For the text-containing cell, return its midpoint in [x, y] coordinate format. 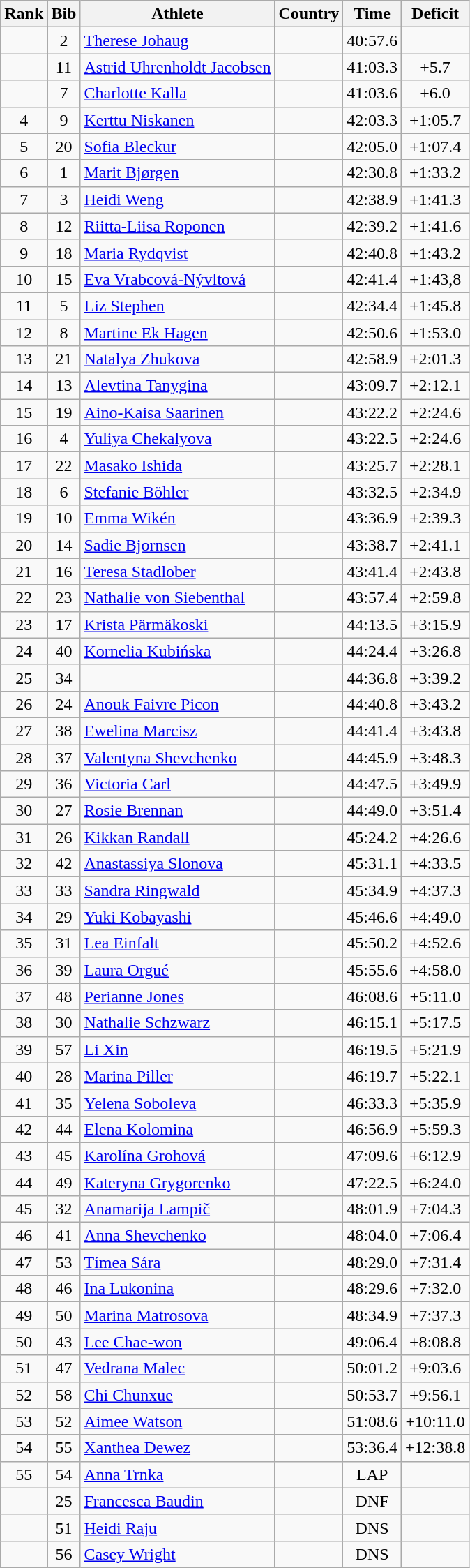
Country [309, 14]
+6.0 [435, 94]
+9:56.1 [435, 1395]
41:03.6 [372, 94]
48:29.0 [372, 1262]
+5:59.3 [435, 1129]
46:19.7 [372, 1076]
Sadie Bjornsen [177, 545]
+1:33.2 [435, 173]
DNF [372, 1501]
Casey Wright [177, 1554]
Rank [24, 14]
3 [64, 200]
42:39.2 [372, 226]
+1:45.8 [435, 306]
40:57.6 [372, 40]
Kikkan Randall [177, 837]
Yuki Kobayashi [177, 917]
+5:21.9 [435, 1050]
+1:05.7 [435, 120]
Ewelina Marcisz [177, 731]
+3:15.9 [435, 625]
Liz Stephen [177, 306]
Vedrana Malec [177, 1368]
45:31.1 [372, 864]
+12:38.8 [435, 1448]
Tímea Sára [177, 1262]
Emma Wikén [177, 518]
+1:41.6 [435, 226]
Kornelia Kubińska [177, 651]
+2:01.3 [435, 359]
+5.7 [435, 67]
+7:32.0 [435, 1289]
Anna Trnka [177, 1474]
+4:37.3 [435, 890]
LAP [372, 1474]
43:22.2 [372, 412]
Valentyna Shevchenko [177, 757]
+3:43.8 [435, 731]
2 [64, 40]
43:57.4 [372, 598]
44:47.5 [372, 784]
+3:49.9 [435, 784]
Masako Ishida [177, 465]
+3:26.8 [435, 651]
Lea Einfalt [177, 943]
+2:28.1 [435, 465]
Yuliya Chekalyova [177, 439]
51:08.6 [372, 1421]
Anastassiya Slonova [177, 864]
Victoria Carl [177, 784]
47:09.6 [372, 1156]
46:33.3 [372, 1103]
Maria Rydqvist [177, 253]
+2:39.3 [435, 518]
Krista Pärmäkoski [177, 625]
43:09.7 [372, 386]
41:03.3 [372, 67]
+7:31.4 [435, 1262]
50:01.2 [372, 1368]
+4:58.0 [435, 970]
Laura Orgué [177, 970]
43:25.7 [372, 465]
+4:49.0 [435, 917]
Astrid Uhrenholdt Jacobsen [177, 67]
44:24.4 [372, 651]
46:15.1 [372, 1023]
43:41.4 [372, 572]
Martine Ek Hagen [177, 333]
+5:22.1 [435, 1076]
Charlotte Kalla [177, 94]
+3:39.2 [435, 678]
Sandra Ringwald [177, 890]
42:58.9 [372, 359]
44:36.8 [372, 678]
Heidi Raju [177, 1528]
50:53.7 [372, 1395]
Kerttu Niskanen [177, 120]
+2:12.1 [435, 386]
+1:43,8 [435, 279]
44:45.9 [372, 757]
42:38.9 [372, 200]
Stefanie Böhler [177, 492]
Sofia Bleckur [177, 147]
Anna Shevchenko [177, 1236]
Yelena Soboleva [177, 1103]
+7:37.3 [435, 1315]
Therese Johaug [177, 40]
+6:12.9 [435, 1156]
Nathalie Schzwarz [177, 1023]
Francesca Baudin [177, 1501]
46:19.5 [372, 1050]
Li Xin [177, 1050]
Heidi Weng [177, 200]
Athlete [177, 14]
Rosie Brennan [177, 811]
+9:03.6 [435, 1368]
42:05.0 [372, 147]
Marit Bjørgen [177, 173]
+2:34.9 [435, 492]
+1:43.2 [435, 253]
Natalya Zhukova [177, 359]
Aino-Kaisa Saarinen [177, 412]
43:32.5 [372, 492]
43:22.5 [372, 439]
+10:11.0 [435, 1421]
+3:51.4 [435, 811]
1 [64, 173]
Karolína Grohová [177, 1156]
Xanthea Dewez [177, 1448]
Elena Kolomina [177, 1129]
+4:26.6 [435, 837]
+2:59.8 [435, 598]
57 [64, 1050]
+4:33.5 [435, 864]
Alevtina Tanygina [177, 386]
Ina Lukonina [177, 1289]
+5:17.5 [435, 1023]
48:34.9 [372, 1315]
45:34.9 [372, 890]
48:29.6 [372, 1289]
42:03.3 [372, 120]
Lee Chae-won [177, 1342]
Kateryna Grygorenko [177, 1183]
Anouk Faivre Picon [177, 704]
Time [372, 14]
46:08.6 [372, 996]
42:41.4 [372, 279]
44:49.0 [372, 811]
42:50.6 [372, 333]
44:13.5 [372, 625]
45:24.2 [372, 837]
45:50.2 [372, 943]
+1:41.3 [435, 200]
47:22.5 [372, 1183]
44:40.8 [372, 704]
Marina Piller [177, 1076]
+7:04.3 [435, 1209]
Bib [64, 14]
42:40.8 [372, 253]
Deficit [435, 14]
+4:52.6 [435, 943]
43:38.7 [372, 545]
45:55.6 [372, 970]
Aimee Watson [177, 1421]
+1:53.0 [435, 333]
46:56.9 [372, 1129]
49:06.4 [372, 1342]
Marina Matrosova [177, 1315]
+8:08.8 [435, 1342]
42:34.4 [372, 306]
+7:06.4 [435, 1236]
Perianne Jones [177, 996]
Chi Chunxue [177, 1395]
53:36.4 [372, 1448]
+3:48.3 [435, 757]
42:30.8 [372, 173]
43:36.9 [372, 518]
+2:43.8 [435, 572]
+1:07.4 [435, 147]
+5:11.0 [435, 996]
58 [64, 1395]
Teresa Stadlober [177, 572]
Anamarija Lampič [177, 1209]
+5:35.9 [435, 1103]
+6:24.0 [435, 1183]
56 [64, 1554]
Nathalie von Siebenthal [177, 598]
44:41.4 [372, 731]
48:04.0 [372, 1236]
+2:41.1 [435, 545]
48:01.9 [372, 1209]
Riitta-Liisa Roponen [177, 226]
Eva Vrabcová-Nývltová [177, 279]
45:46.6 [372, 917]
+3:43.2 [435, 704]
